Output the (x, y) coordinate of the center of the cell containing the given text.  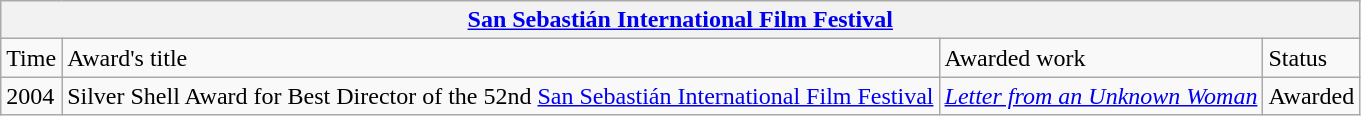
Awarded (1312, 96)
Awarded work (1101, 58)
Award's title (500, 58)
Time (32, 58)
Status (1312, 58)
San Sebastián International Film Festival (680, 20)
Silver Shell Award for Best Director of the 52nd San Sebastián International Film Festival (500, 96)
2004 (32, 96)
Letter from an Unknown Woman (1101, 96)
